Extract the (x, y) coordinate from the center of the cell holding the provided text.  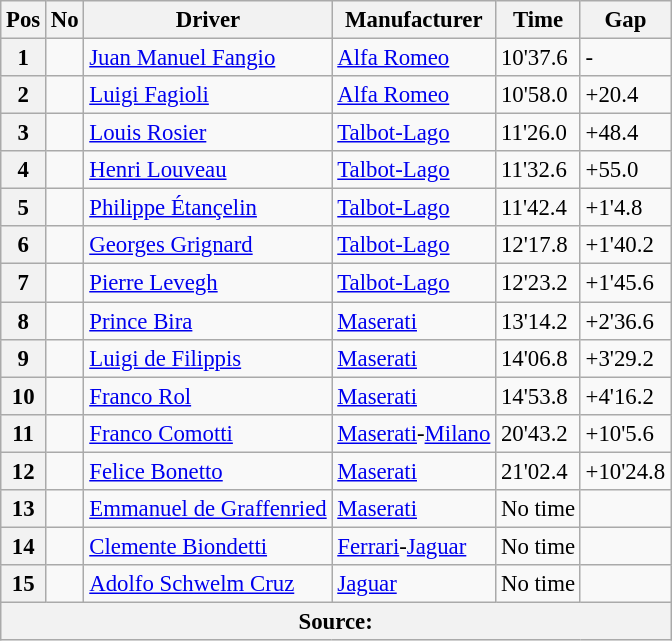
+2'36.6 (625, 321)
15 (24, 584)
2 (24, 95)
No (65, 20)
11'26.0 (538, 133)
7 (24, 283)
10'37.6 (538, 58)
+4'16.2 (625, 396)
21'02.4 (538, 471)
+10'5.6 (625, 433)
8 (24, 321)
Juan Manuel Fangio (208, 58)
Franco Rol (208, 396)
Henri Louveau (208, 170)
1 (24, 58)
Manufacturer (414, 20)
5 (24, 208)
13'14.2 (538, 321)
11'32.6 (538, 170)
Louis Rosier (208, 133)
+48.4 (625, 133)
Pierre Levegh (208, 283)
20'43.2 (538, 433)
Source: (336, 621)
Adolfo Schwelm Cruz (208, 584)
14 (24, 546)
Driver (208, 20)
- (625, 58)
10 (24, 396)
9 (24, 358)
12'17.8 (538, 245)
4 (24, 170)
Clemente Biondetti (208, 546)
Franco Comotti (208, 433)
Philippe Étançelin (208, 208)
Emmanuel de Graffenried (208, 509)
11'42.4 (538, 208)
Maserati-Milano (414, 433)
Prince Bira (208, 321)
Felice Bonetto (208, 471)
Georges Grignard (208, 245)
+20.4 (625, 95)
6 (24, 245)
Luigi Fagioli (208, 95)
Pos (24, 20)
12'23.2 (538, 283)
Ferrari-Jaguar (414, 546)
14'06.8 (538, 358)
Gap (625, 20)
+55.0 (625, 170)
+1'4.8 (625, 208)
+1'45.6 (625, 283)
3 (24, 133)
12 (24, 471)
Luigi de Filippis (208, 358)
11 (24, 433)
+1'40.2 (625, 245)
Time (538, 20)
+3'29.2 (625, 358)
13 (24, 509)
10'58.0 (538, 95)
Jaguar (414, 584)
+10'24.8 (625, 471)
14'53.8 (538, 396)
